Search for the cell housing the specified text and yield its (X, Y) center coordinate. 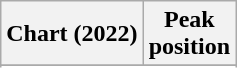
Chart (2022) (72, 34)
Peakposition (189, 34)
